Find where the given text appears and provide that cell's center as [X, Y] coordinate. 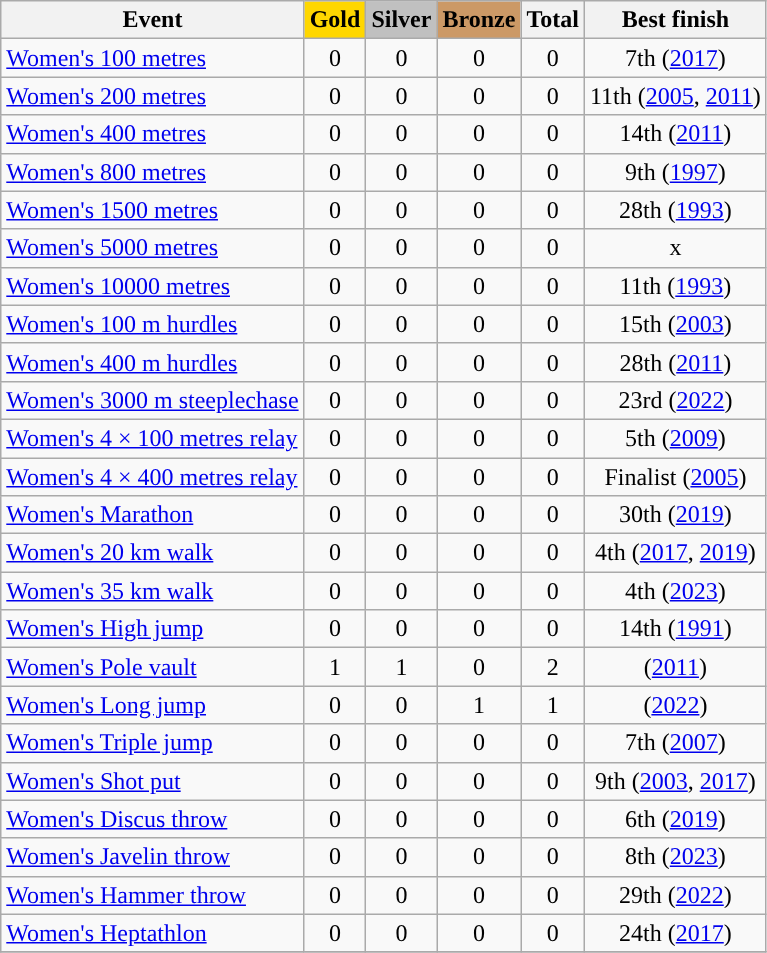
23rd (2022) [675, 400]
Total [553, 20]
Bronze [479, 20]
Women's 400 m hurdles [152, 362]
Silver [402, 20]
24th (2017) [675, 933]
Women's Heptathlon [152, 933]
Women's 200 metres [152, 96]
11th (1993) [675, 286]
29th (2022) [675, 895]
Women's 20 km walk [152, 553]
Women's Discus throw [152, 819]
11th (2005, 2011) [675, 96]
14th (2011) [675, 134]
28th (1993) [675, 210]
Women's Long jump [152, 705]
Finalist (2005) [675, 477]
Women's 35 km walk [152, 591]
Women's 400 metres [152, 134]
6th (2019) [675, 819]
Best finish [675, 20]
9th (2003, 2017) [675, 781]
Women's Triple jump [152, 743]
Gold [335, 20]
Women's 5000 metres [152, 248]
4th (2023) [675, 591]
8th (2023) [675, 857]
Women's Shot put [152, 781]
Event [152, 20]
(2022) [675, 705]
28th (2011) [675, 362]
Women's 800 metres [152, 172]
7th (2017) [675, 58]
2 [553, 667]
5th (2009) [675, 438]
Women's 3000 m steeplechase [152, 400]
Women's 100 m hurdles [152, 324]
Women's 1500 metres [152, 210]
14th (1991) [675, 629]
Women's Marathon [152, 515]
Women's Pole vault [152, 667]
Women's Javelin throw [152, 857]
Women's 10000 metres [152, 286]
30th (2019) [675, 515]
15th (2003) [675, 324]
(2011) [675, 667]
7th (2007) [675, 743]
Women's High jump [152, 629]
Women's Hammer throw [152, 895]
x [675, 248]
Women's 100 metres [152, 58]
Women's 4 × 100 metres relay [152, 438]
4th (2017, 2019) [675, 553]
Women's 4 × 400 metres relay [152, 477]
9th (1997) [675, 172]
